Locate the cell with the specified text and output its [x, y] center coordinate. 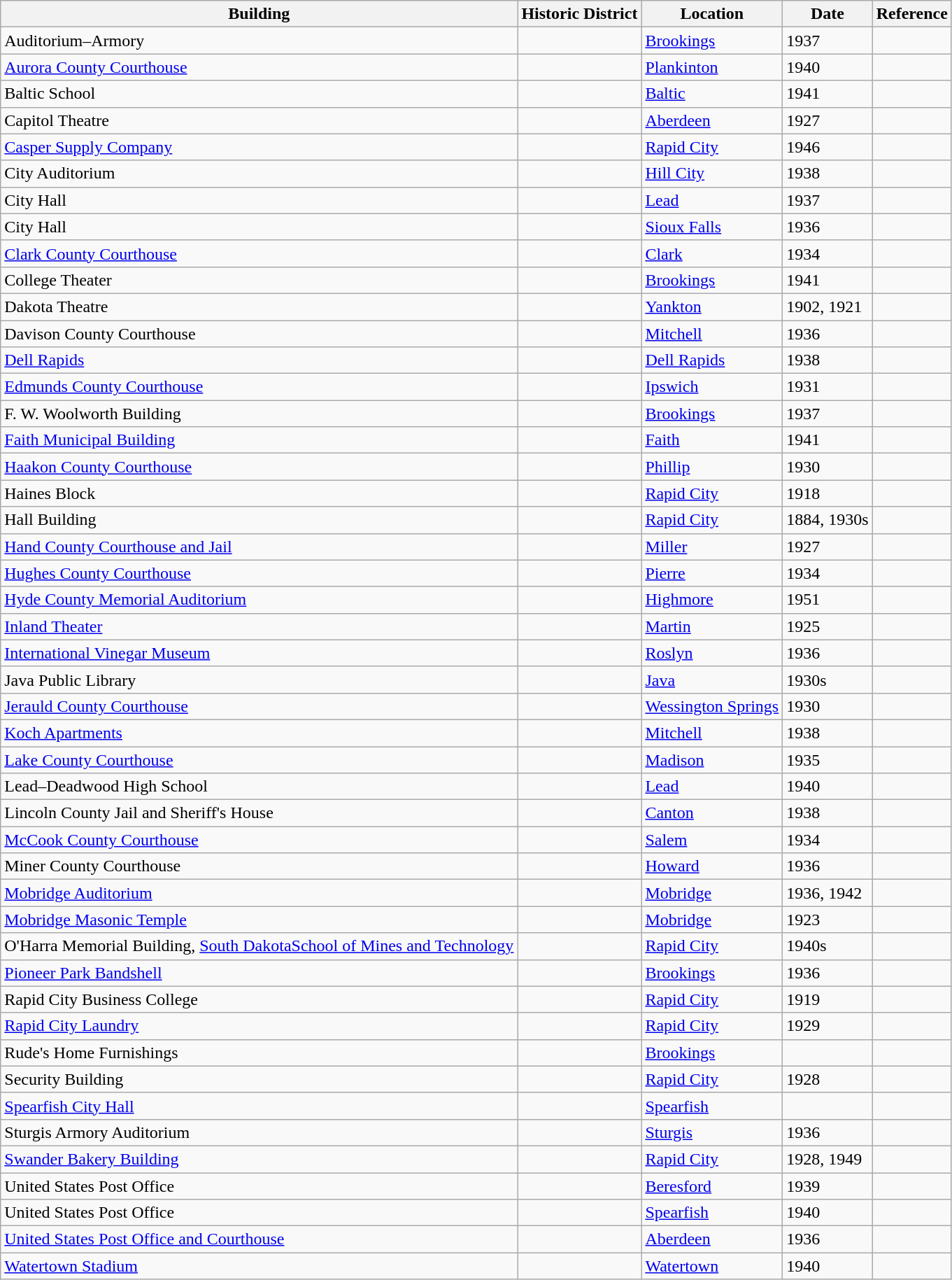
Watertown [712, 1266]
Mobridge Auditorium [259, 893]
Watertown Stadium [259, 1266]
Howard [712, 866]
Security Building [259, 1079]
Rapid City Laundry [259, 1026]
Koch Apartments [259, 733]
Pioneer Park Bandshell [259, 973]
Inland Theater [259, 626]
1923 [827, 920]
Canton [712, 813]
Aurora County Courthouse [259, 67]
Haines Block [259, 493]
Spearfish City Hall [259, 1106]
Haakon County Courthouse [259, 467]
Hall Building [259, 520]
Plankinton [712, 67]
1925 [827, 626]
1951 [827, 600]
Rapid City Business College [259, 999]
Date [827, 14]
Faith [712, 440]
1928, 1949 [827, 1159]
Capitol Theatre [259, 120]
1935 [827, 759]
Rude's Home Furnishings [259, 1053]
Pierre [712, 573]
1946 [827, 147]
Highmore [712, 600]
Martin [712, 626]
Lake County Courthouse [259, 759]
Java Public Library [259, 680]
Java [712, 680]
Yankton [712, 307]
Dakota Theatre [259, 307]
Clark County Courthouse [259, 253]
1918 [827, 493]
Faith Municipal Building [259, 440]
Madison [712, 759]
Hill City [712, 174]
1930s [827, 680]
Location [712, 14]
1939 [827, 1186]
Edmunds County Courthouse [259, 387]
F. W. Woolworth Building [259, 414]
1928 [827, 1079]
Lincoln County Jail and Sheriff's House [259, 813]
1940s [827, 946]
United States Post Office and Courthouse [259, 1239]
College Theater [259, 280]
City Auditorium [259, 174]
Ipswich [712, 387]
Auditorium–Armory [259, 41]
Sturgis Armory Auditorium [259, 1132]
O'Harra Memorial Building, South DakotaSchool of Mines and Technology [259, 946]
1936, 1942 [827, 893]
Building [259, 14]
Miner County Courthouse [259, 866]
Hyde County Memorial Auditorium [259, 600]
1929 [827, 1026]
1919 [827, 999]
McCook County Courthouse [259, 840]
Salem [712, 840]
Hughes County Courthouse [259, 573]
1902, 1921 [827, 307]
Swander Bakery Building [259, 1159]
1884, 1930s [827, 520]
Lead–Deadwood High School [259, 787]
Sturgis [712, 1132]
Wessington Springs [712, 706]
Beresford [712, 1186]
Baltic School [259, 94]
1931 [827, 387]
Baltic [712, 94]
Reference [912, 14]
Sioux Falls [712, 227]
Hand County Courthouse and Jail [259, 547]
Clark [712, 253]
Miller [712, 547]
International Vinegar Museum [259, 653]
Jerauld County Courthouse [259, 706]
Historic District [579, 14]
Mobridge Masonic Temple [259, 920]
Casper Supply Company [259, 147]
Roslyn [712, 653]
Davison County Courthouse [259, 334]
Phillip [712, 467]
